Provide the [x, y] coordinate of the cell's center where the given text is located.  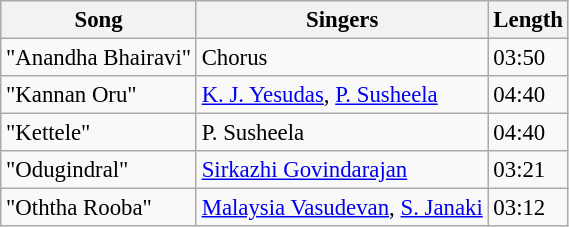
"Kannan Oru" [99, 95]
"Oththa Rooba" [99, 208]
03:21 [528, 170]
K. J. Yesudas, P. Susheela [342, 95]
"Odugindral" [99, 170]
Song [99, 20]
Singers [342, 20]
Malaysia Vasudevan, S. Janaki [342, 208]
Length [528, 20]
03:12 [528, 208]
Chorus [342, 58]
"Kettele" [99, 133]
P. Susheela [342, 133]
"Anandha Bhairavi" [99, 58]
03:50 [528, 58]
Sirkazhi Govindarajan [342, 170]
